Scan for the cell matching the given text and deliver its [X, Y] coordinate at center. 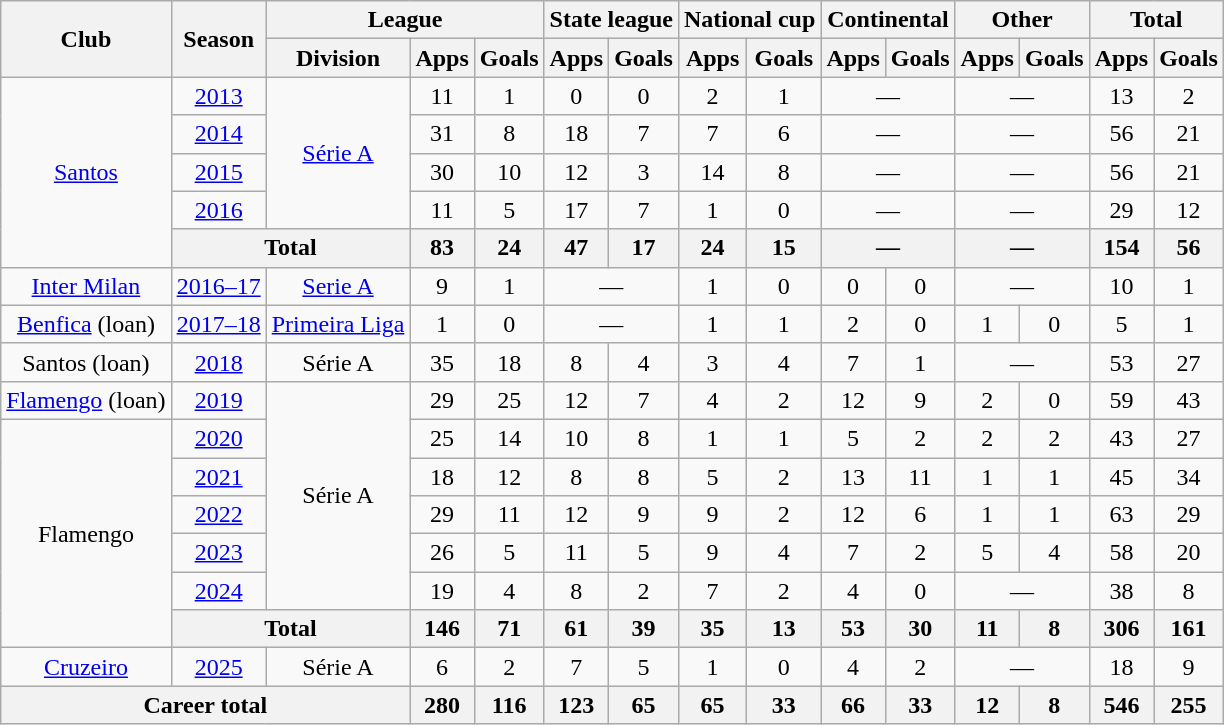
66 [853, 705]
306 [1121, 629]
63 [1121, 515]
546 [1121, 705]
123 [576, 705]
19 [442, 591]
146 [442, 629]
Santos (loan) [86, 362]
Continental [888, 20]
Season [218, 39]
Inter Milan [86, 286]
State league [611, 20]
2024 [218, 591]
280 [442, 705]
Serie A [338, 286]
2014 [218, 134]
31 [442, 134]
38 [1121, 591]
2020 [218, 438]
161 [1189, 629]
Cruzeiro [86, 667]
2023 [218, 553]
20 [1189, 553]
Benfica (loan) [86, 324]
2021 [218, 477]
116 [509, 705]
2017–18 [218, 324]
59 [1121, 400]
2018 [218, 362]
2016–17 [218, 286]
Division [338, 58]
Santos [86, 172]
83 [442, 248]
Career total [206, 705]
2013 [218, 96]
61 [576, 629]
2016 [218, 210]
2025 [218, 667]
2019 [218, 400]
39 [644, 629]
15 [784, 248]
154 [1121, 248]
255 [1189, 705]
Flamengo (loan) [86, 400]
58 [1121, 553]
National cup [749, 20]
Other [1022, 20]
34 [1189, 477]
26 [442, 553]
Flamengo [86, 533]
2022 [218, 515]
47 [576, 248]
Primeira Liga [338, 324]
45 [1121, 477]
2015 [218, 172]
Club [86, 39]
League [405, 20]
71 [509, 629]
